Extract the (x, y) coordinate from the center of the cell holding the provided text.  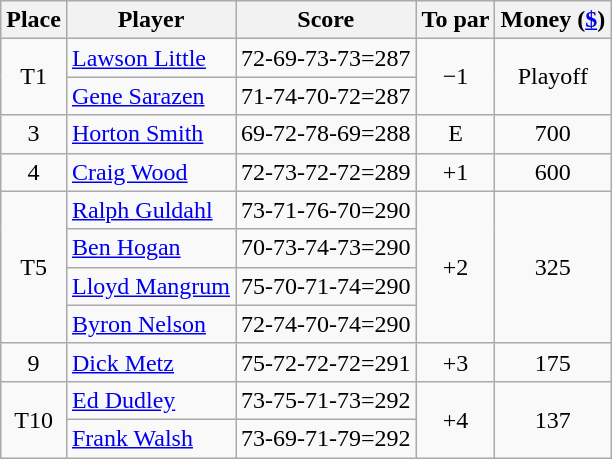
Ben Hogan (150, 248)
−1 (456, 77)
+1 (456, 172)
175 (553, 362)
Byron Nelson (150, 324)
700 (553, 134)
71-74-70-72=287 (326, 96)
75-70-71-74=290 (326, 286)
3 (34, 134)
325 (553, 267)
E (456, 134)
Place (34, 20)
Playoff (553, 77)
73-75-71-73=292 (326, 400)
+3 (456, 362)
Frank Walsh (150, 438)
72-74-70-74=290 (326, 324)
600 (553, 172)
Dick Metz (150, 362)
Ralph Guldahl (150, 210)
T10 (34, 419)
Score (326, 20)
+2 (456, 267)
T1 (34, 77)
4 (34, 172)
Horton Smith (150, 134)
Lawson Little (150, 58)
137 (553, 419)
72-69-73-73=287 (326, 58)
75-72-72-72=291 (326, 362)
Lloyd Mangrum (150, 286)
Ed Dudley (150, 400)
73-69-71-79=292 (326, 438)
+4 (456, 419)
Gene Sarazen (150, 96)
Player (150, 20)
70-73-74-73=290 (326, 248)
69-72-78-69=288 (326, 134)
72-73-72-72=289 (326, 172)
To par (456, 20)
T5 (34, 267)
Craig Wood (150, 172)
73-71-76-70=290 (326, 210)
9 (34, 362)
Money ($) (553, 20)
